Pinpoint the cell where the given text exists, returning its [x, y] midpoint coordinate. 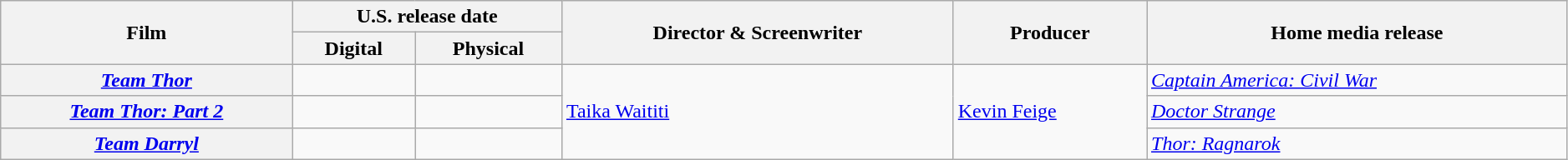
Film [147, 32]
Director & Screenwriter [757, 32]
Captain America: Civil War [1357, 80]
Home media release [1357, 32]
U.S. release date [427, 17]
Team Thor: Part 2 [147, 112]
Taika Waititi [757, 112]
Kevin Feige [1049, 112]
Doctor Strange [1357, 112]
Thor: Ragnarok [1357, 143]
Producer [1049, 32]
Team Thor [147, 80]
Physical [489, 48]
Digital [354, 48]
Team Darryl [147, 143]
